Locate the cell with the specified text and output its [x, y] center coordinate. 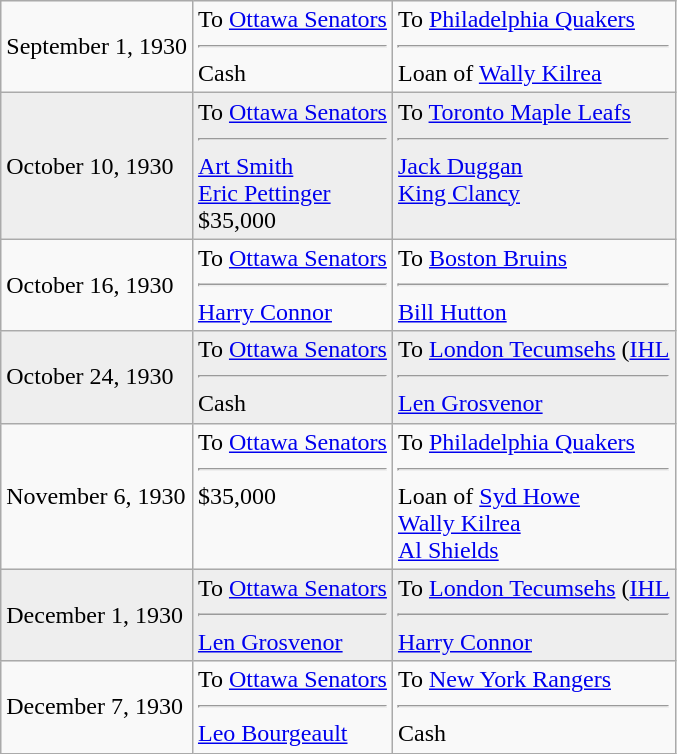
To Ottawa SenatorsLen Grosvenor [292, 615]
To Philadelphia QuakersLoan of Wally Kilrea [534, 47]
October 10, 1930 [97, 166]
October 16, 1930 [97, 285]
December 7, 1930 [97, 707]
December 1, 1930 [97, 615]
To Ottawa Senators$35,000 [292, 496]
October 24, 1930 [97, 377]
To Boston BruinsBill Hutton [534, 285]
To Ottawa SenatorsHarry Connor [292, 285]
To Ottawa SenatorsLeo Bourgeault [292, 707]
To New York RangersCash [534, 707]
To Philadelphia QuakersLoan of Syd HoweWally KilreaAl Shields [534, 496]
To London Tecumsehs (IHLHarry Connor [534, 615]
To Ottawa SenatorsArt Smith Eric Pettinger $35,000 [292, 166]
To London Tecumsehs (IHLLen Grosvenor [534, 377]
To Toronto Maple LeafsJack DugganKing Clancy [534, 166]
November 6, 1930 [97, 496]
September 1, 1930 [97, 47]
